From the cell containing the given text, extract its center point as [x, y] coordinate. 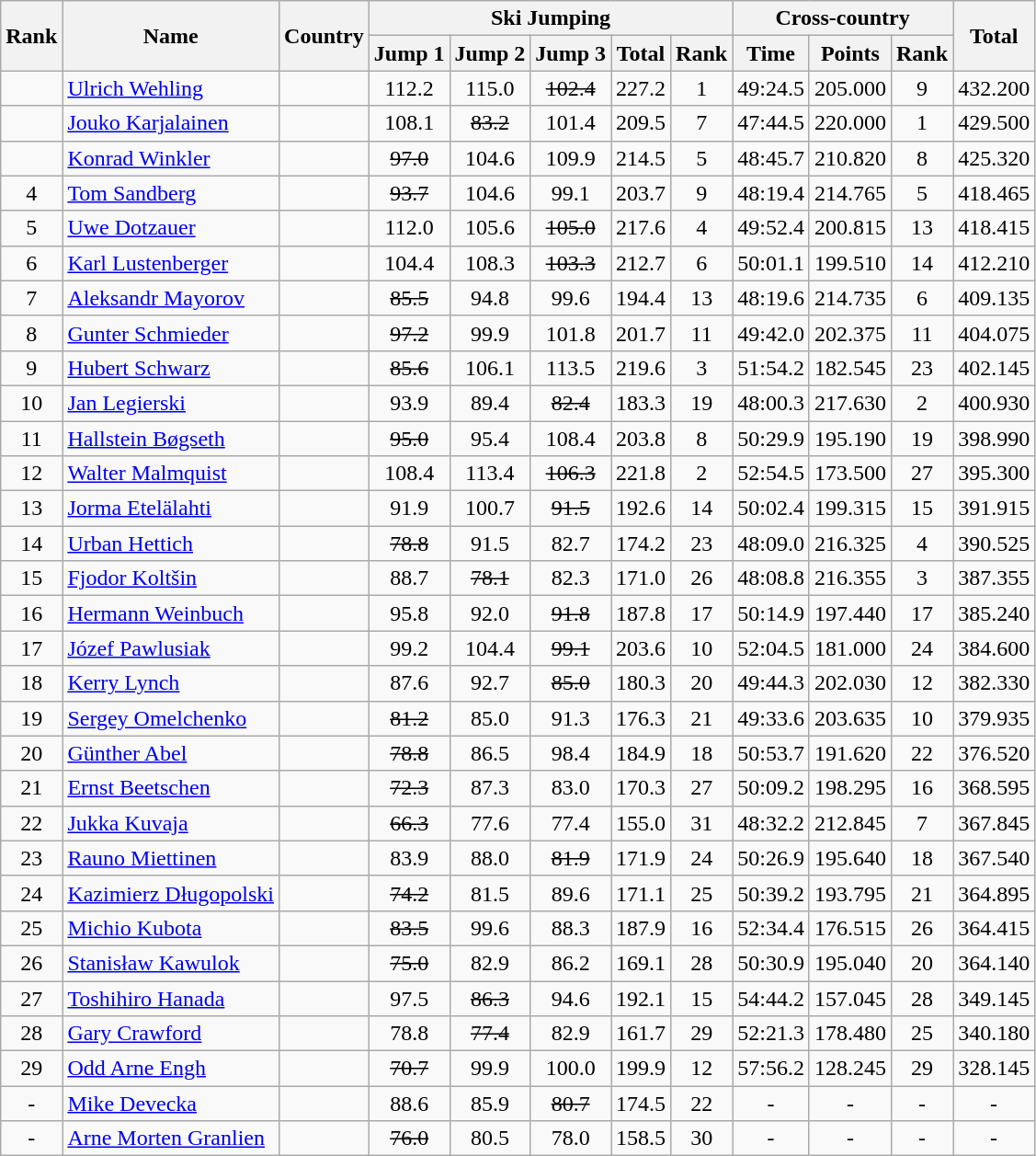
201.7 [642, 333]
50:01.1 [771, 263]
197.440 [849, 613]
50:26.9 [771, 858]
Kerry Lynch [171, 683]
418.465 [995, 193]
194.4 [642, 298]
Rauno Miettinen [171, 858]
212.845 [849, 823]
192.1 [642, 998]
187.8 [642, 613]
202.375 [849, 333]
87.3 [490, 788]
83.9 [409, 858]
50:30.9 [771, 963]
214.735 [849, 298]
212.7 [642, 263]
217.630 [849, 403]
203.6 [642, 648]
203.7 [642, 193]
48:00.3 [771, 403]
367.540 [995, 858]
Stanisław Kawulok [171, 963]
171.1 [642, 893]
81.5 [490, 893]
52:21.3 [771, 1034]
157.045 [849, 998]
Aleksandr Mayorov [171, 298]
105.0 [571, 228]
50:29.9 [771, 439]
102.4 [571, 88]
Points [849, 53]
Kazimierz Długopolski [171, 893]
400.930 [995, 403]
108.3 [490, 263]
86.2 [571, 963]
48:08.8 [771, 578]
48:09.0 [771, 544]
112.2 [409, 88]
80.5 [490, 1139]
91.8 [571, 613]
Urban Hettich [171, 544]
404.075 [995, 333]
86.3 [490, 998]
412.210 [995, 263]
195.040 [849, 963]
199.510 [849, 263]
82.3 [571, 578]
49:44.3 [771, 683]
209.5 [642, 123]
50:09.2 [771, 788]
161.7 [642, 1034]
Ernst Beetschen [171, 788]
395.300 [995, 474]
86.5 [490, 753]
171.9 [642, 858]
50:02.4 [771, 509]
221.8 [642, 474]
106.3 [571, 474]
97.5 [409, 998]
379.935 [995, 718]
220.000 [849, 123]
80.7 [571, 1104]
93.7 [409, 193]
97.2 [409, 333]
Walter Malmquist [171, 474]
94.6 [571, 998]
31 [702, 823]
91.9 [409, 509]
88.6 [409, 1104]
349.145 [995, 998]
49:33.6 [771, 718]
216.355 [849, 578]
364.140 [995, 963]
82.7 [571, 544]
105.6 [490, 228]
113.5 [571, 368]
227.2 [642, 88]
Cross-country [843, 18]
72.3 [409, 788]
30 [702, 1139]
180.3 [642, 683]
85.9 [490, 1104]
74.2 [409, 893]
85.5 [409, 298]
48:45.7 [771, 158]
50:39.2 [771, 893]
48:32.2 [771, 823]
Tom Sandberg [171, 193]
97.0 [409, 158]
Odd Arne Engh [171, 1069]
181.000 [849, 648]
170.3 [642, 788]
174.5 [642, 1104]
52:34.4 [771, 928]
367.845 [995, 823]
Karl Lustenberger [171, 263]
191.620 [849, 753]
95.4 [490, 439]
173.500 [849, 474]
89.6 [571, 893]
210.820 [849, 158]
382.330 [995, 683]
Ulrich Wehling [171, 88]
100.0 [571, 1069]
106.1 [490, 368]
418.415 [995, 228]
193.795 [849, 893]
182.545 [849, 368]
Country [324, 36]
Arne Morten Granlien [171, 1139]
169.1 [642, 963]
Jouko Karjalainen [171, 123]
387.355 [995, 578]
398.990 [995, 439]
92.7 [490, 683]
49:24.5 [771, 88]
198.295 [849, 788]
91.3 [571, 718]
Sergey Omelchenko [171, 718]
88.3 [571, 928]
Michio Kubota [171, 928]
47:44.5 [771, 123]
52:04.5 [771, 648]
66.3 [409, 823]
200.815 [849, 228]
99.2 [409, 648]
88.7 [409, 578]
94.8 [490, 298]
101.4 [571, 123]
183.3 [642, 403]
171.0 [642, 578]
93.9 [409, 403]
202.030 [849, 683]
85.6 [409, 368]
364.895 [995, 893]
112.0 [409, 228]
48:19.6 [771, 298]
92.0 [490, 613]
49:42.0 [771, 333]
Günther Abel [171, 753]
203.635 [849, 718]
195.190 [849, 439]
176.3 [642, 718]
Jukka Kuvaja [171, 823]
192.6 [642, 509]
82.4 [571, 403]
103.3 [571, 263]
54:44.2 [771, 998]
402.145 [995, 368]
78.1 [490, 578]
81.9 [571, 858]
83.0 [571, 788]
219.6 [642, 368]
364.415 [995, 928]
184.9 [642, 753]
100.7 [490, 509]
187.9 [642, 928]
Fjodor Koltšin [171, 578]
Hubert Schwarz [171, 368]
87.6 [409, 683]
95.0 [409, 439]
Jorma Etelälahti [171, 509]
Time [771, 53]
429.500 [995, 123]
49:52.4 [771, 228]
432.200 [995, 88]
214.5 [642, 158]
83.2 [490, 123]
108.1 [409, 123]
81.2 [409, 718]
89.4 [490, 403]
199.9 [642, 1069]
391.915 [995, 509]
83.5 [409, 928]
205.000 [849, 88]
Ski Jumping [550, 18]
Konrad Winkler [171, 158]
425.320 [995, 158]
76.0 [409, 1139]
128.245 [849, 1069]
Gunter Schmieder [171, 333]
70.7 [409, 1069]
50:53.7 [771, 753]
384.600 [995, 648]
199.315 [849, 509]
203.8 [642, 439]
216.325 [849, 544]
174.2 [642, 544]
368.595 [995, 788]
52:54.5 [771, 474]
115.0 [490, 88]
Jump 3 [571, 53]
101.8 [571, 333]
390.525 [995, 544]
95.8 [409, 613]
385.240 [995, 613]
Toshihiro Hanada [171, 998]
328.145 [995, 1069]
409.135 [995, 298]
109.9 [571, 158]
113.4 [490, 474]
155.0 [642, 823]
Uwe Dotzauer [171, 228]
Jan Legierski [171, 403]
214.765 [849, 193]
77.6 [490, 823]
Jump 2 [490, 53]
88.0 [490, 858]
195.640 [849, 858]
98.4 [571, 753]
158.5 [642, 1139]
57:56.2 [771, 1069]
48:19.4 [771, 193]
340.180 [995, 1034]
217.6 [642, 228]
51:54.2 [771, 368]
Jump 1 [409, 53]
75.0 [409, 963]
376.520 [995, 753]
Gary Crawford [171, 1034]
Name [171, 36]
50:14.9 [771, 613]
78.0 [571, 1139]
Hallstein Bøgseth [171, 439]
176.515 [849, 928]
178.480 [849, 1034]
Mike Devecka [171, 1104]
Józef Pawlusiak [171, 648]
Hermann Weinbuch [171, 613]
